Identify which cell holds the provided text, then report its (X, Y) central coordinate. 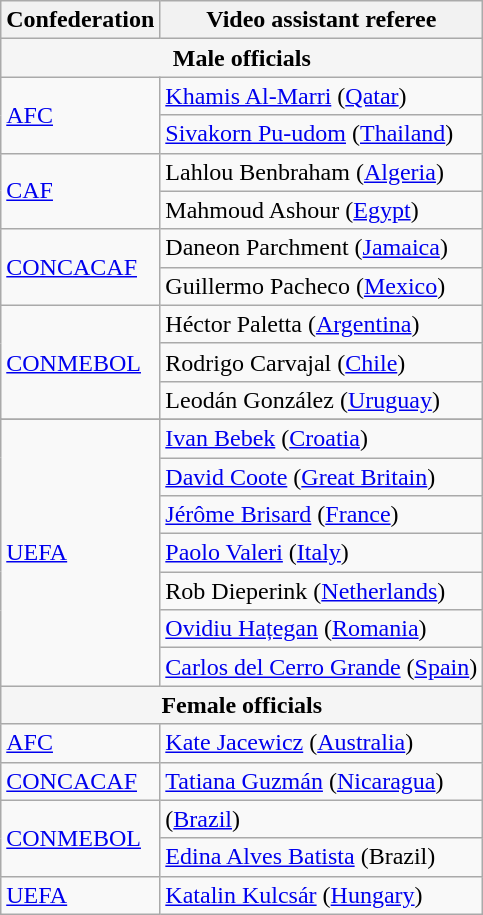
Male officials (242, 58)
(Brazil) (322, 819)
Rodrigo Carvajal (Chile) (322, 362)
Khamis Al-Marri (Qatar) (322, 96)
Sivakorn Pu-udom (Thailand) (322, 134)
Guillermo Pacheco (Mexico) (322, 286)
Katalin Kulcsár (Hungary) (322, 895)
Leodán González (Uruguay) (322, 400)
Daneon Parchment (Jamaica) (322, 248)
Kate Jacewicz (Australia) (322, 743)
Confederation (80, 20)
Carlos del Cerro Grande (Spain) (322, 667)
Female officials (242, 705)
Tatiana Guzmán (Nicaragua) (322, 781)
Rob Dieperink (Netherlands) (322, 591)
Jérôme Brisard (France) (322, 515)
Paolo Valeri (Italy) (322, 553)
Mahmoud Ashour (Egypt) (322, 210)
Héctor Paletta (Argentina) (322, 324)
Ivan Bebek (Croatia) (322, 438)
CAF (80, 191)
David Coote (Great Britain) (322, 477)
Video assistant referee (322, 20)
Ovidiu Hațegan (Romania) (322, 629)
Lahlou Benbraham (Algeria) (322, 172)
Edina Alves Batista (Brazil) (322, 857)
